Capture the cell that displays the provided text and extract its [X, Y] central coordinate. 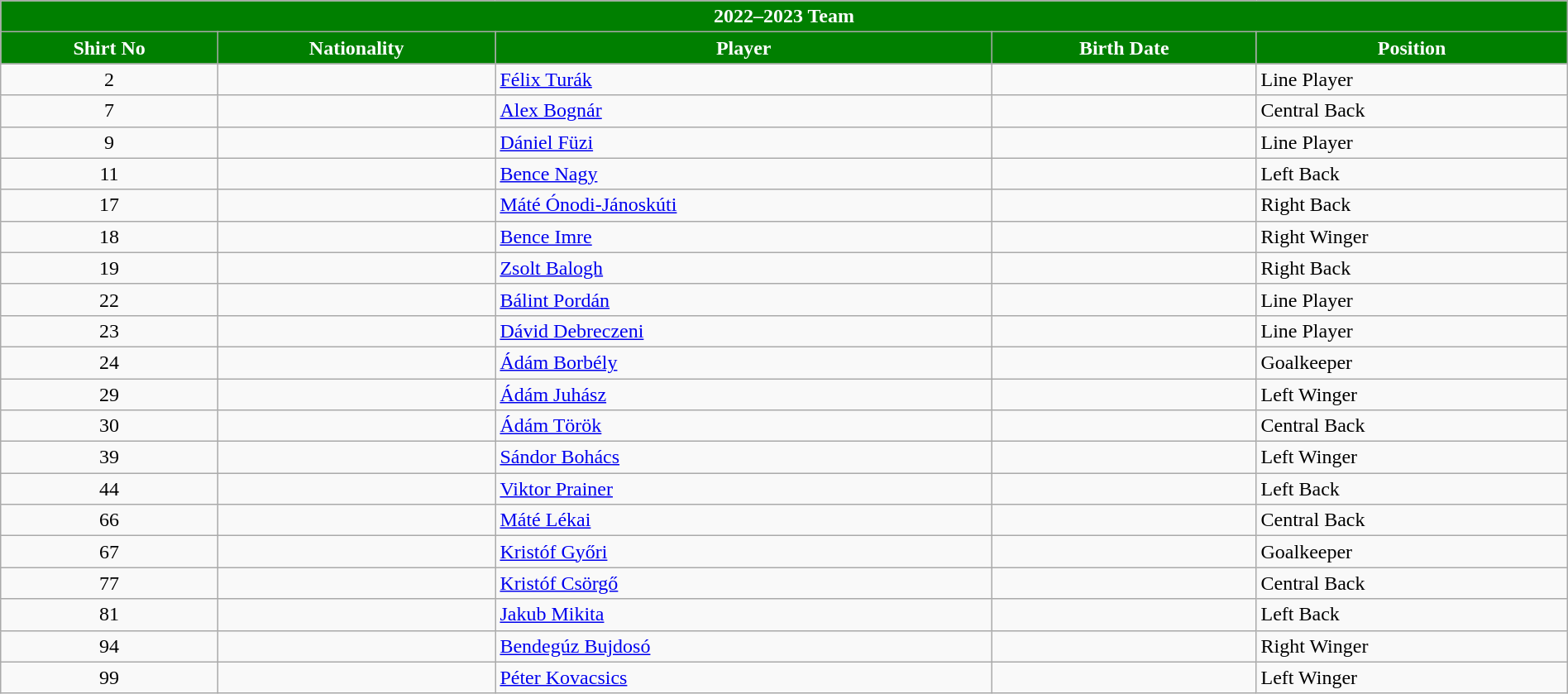
Félix Turák [744, 79]
Zsolt Balogh [744, 268]
Player [744, 48]
2022–2023 Team [784, 17]
Máté Ónodi-Jánoskúti [744, 205]
81 [109, 615]
Shirt No [109, 48]
29 [109, 395]
99 [109, 677]
23 [109, 331]
Birth Date [1123, 48]
19 [109, 268]
18 [109, 237]
Dávid Debreczeni [744, 331]
94 [109, 646]
Péter Kovacsics [744, 677]
67 [109, 552]
66 [109, 520]
Kristóf Győri [744, 552]
Sándor Bohács [744, 457]
77 [109, 583]
Kristóf Csörgő [744, 583]
30 [109, 426]
Ádám Török [744, 426]
Viktor Prainer [744, 489]
Ádám Juhász [744, 395]
Position [1412, 48]
Bálint Pordán [744, 299]
11 [109, 174]
Bence Nagy [744, 174]
Dániel Füzi [744, 142]
7 [109, 111]
Ádám Borbély [744, 362]
39 [109, 457]
22 [109, 299]
2 [109, 79]
17 [109, 205]
Máté Lékai [744, 520]
Nationality [356, 48]
9 [109, 142]
Alex Bognár [744, 111]
Jakub Mikita [744, 615]
Bence Imre [744, 237]
24 [109, 362]
Bendegúz Bujdosó [744, 646]
44 [109, 489]
